Find where the given text appears and provide that cell's center as (x, y) coordinate. 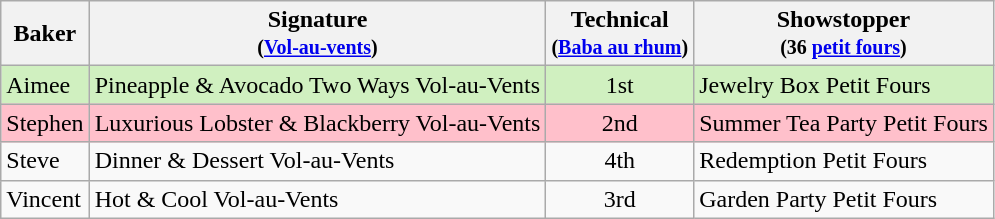
Steve (45, 161)
Vincent (45, 199)
Showstopper(36 petit fours) (844, 34)
Stephen (45, 123)
Redemption Petit Fours (844, 161)
Garden Party Petit Fours (844, 199)
Pineapple & Avocado Two Ways Vol-au-Vents (318, 85)
4th (620, 161)
Baker (45, 34)
Summer Tea Party Petit Fours (844, 123)
3rd (620, 199)
Technical(Baba au rhum) (620, 34)
Signature(Vol-au-vents) (318, 34)
1st (620, 85)
Aimee (45, 85)
Luxurious Lobster & Blackberry Vol-au-Vents (318, 123)
2nd (620, 123)
Dinner & Dessert Vol-au-Vents (318, 161)
Hot & Cool Vol-au-Vents (318, 199)
Jewelry Box Petit Fours (844, 85)
